From the cell containing the given text, extract its center point as (X, Y) coordinate. 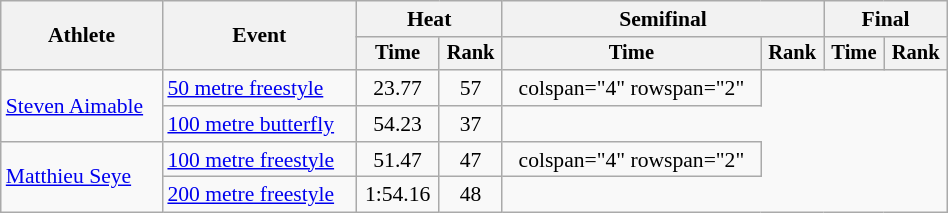
37 (470, 124)
Heat (429, 19)
54.23 (398, 124)
57 (470, 88)
Semifinal (663, 19)
1:54.16 (398, 195)
47 (470, 160)
200 metre freestyle (259, 195)
51.47 (398, 160)
Athlete (82, 36)
Steven Aimable (82, 106)
Final (886, 19)
100 metre butterfly (259, 124)
23.77 (398, 88)
Event (259, 36)
Matthieu Seye (82, 178)
100 metre freestyle (259, 160)
48 (470, 195)
50 metre freestyle (259, 88)
